Return (x, y) of the center of cell containing provided text 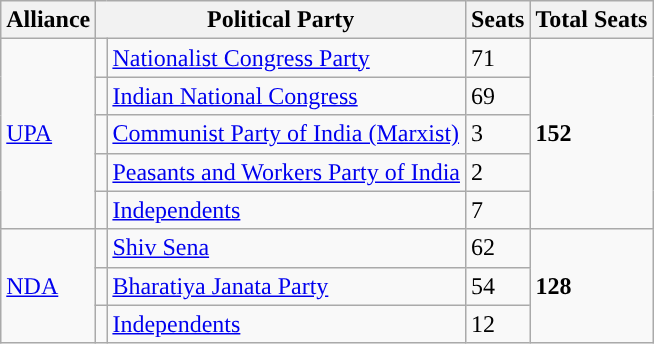
2 (497, 172)
54 (497, 286)
128 (592, 286)
Shiv Sena (286, 248)
71 (497, 58)
UPA (48, 134)
69 (497, 96)
Nationalist Congress Party (286, 58)
Communist Party of India (Marxist) (286, 134)
62 (497, 248)
Political Party (281, 20)
3 (497, 134)
Indian National Congress (286, 96)
Peasants and Workers Party of India (286, 172)
Total Seats (592, 20)
NDA (48, 286)
152 (592, 134)
7 (497, 210)
Seats (497, 20)
Alliance (48, 20)
Bharatiya Janata Party (286, 286)
12 (497, 324)
